Scan for the cell matching the given text and deliver its (x, y) coordinate at center. 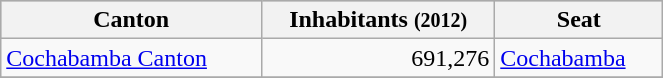
Inhabitants (2012) (378, 20)
Cochabamba (579, 58)
691,276 (378, 58)
Seat (579, 20)
Cochabamba Canton (132, 58)
Canton (132, 20)
